Provide the (x, y) coordinate of the cell's center where the given text is located.  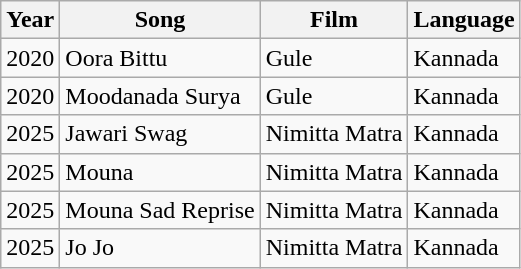
Language (464, 20)
Song (160, 20)
Jawari Swag (160, 134)
Year (30, 20)
Mouna Sad Reprise (160, 210)
Mouna (160, 172)
Moodanada Surya (160, 96)
Oora Bittu (160, 58)
Film (334, 20)
Jo Jo (160, 248)
